Scan for the cell matching the given text and deliver its (x, y) coordinate at center. 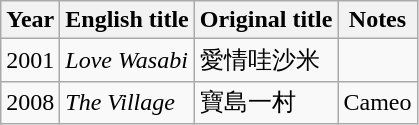
English title (127, 20)
Cameo (378, 102)
Love Wasabi (127, 60)
愛情哇沙米 (266, 60)
Year (30, 20)
Notes (378, 20)
The Village (127, 102)
Original title (266, 20)
2001 (30, 60)
寶島一村 (266, 102)
2008 (30, 102)
